Return the [x, y] coordinate for the center point of the cell that contains the specified text.  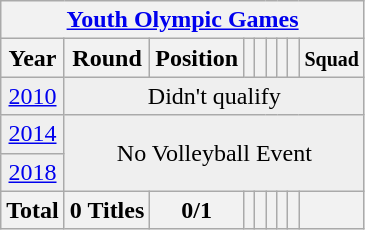
No Volleyball Event [214, 153]
Round [107, 58]
2014 [33, 134]
2018 [33, 172]
Didn't qualify [214, 96]
Year [33, 58]
Total [33, 210]
Youth Olympic Games [183, 20]
Squad [332, 58]
Position [197, 58]
0 Titles [107, 210]
0/1 [197, 210]
2010 [33, 96]
